Determine the [X, Y] coordinate at the center of the cell enclosing the given text.  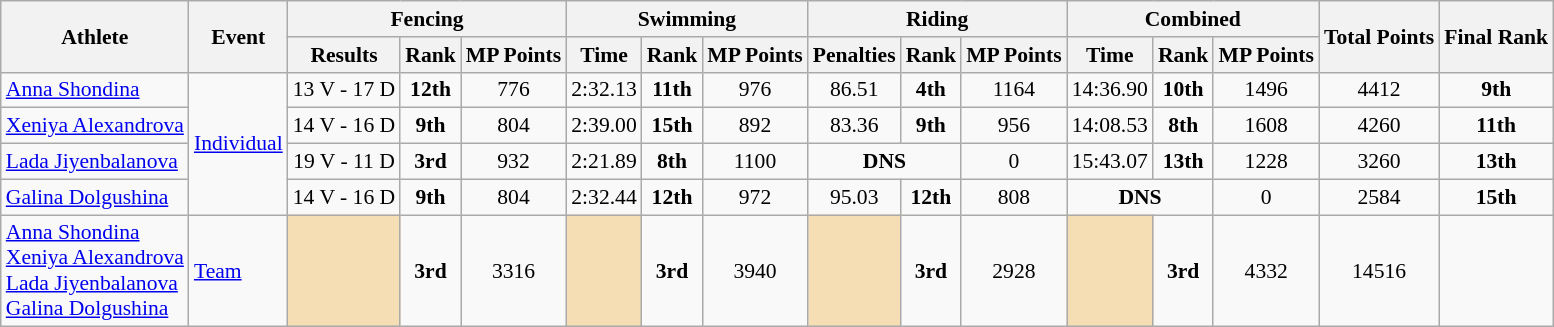
Final Rank [1496, 36]
2:32.44 [604, 197]
932 [514, 162]
14:36.90 [1110, 90]
Combined [1193, 19]
2:21.89 [604, 162]
1228 [1266, 162]
2:32.13 [604, 90]
Lada Jiyenbalanova [95, 162]
1100 [754, 162]
972 [754, 197]
956 [1014, 126]
Galina Dolgushina [95, 197]
Individual [238, 143]
83.36 [854, 126]
19 V - 11 D [344, 162]
Anna Shondina [95, 90]
2:39.00 [604, 126]
15:43.07 [1110, 162]
3940 [754, 271]
Xeniya Alexandrova [95, 126]
Riding [938, 19]
14516 [1379, 271]
Anna ShondinaXeniya AlexandrovaLada JiyenbalanovaGalina Dolgushina [95, 271]
2584 [1379, 197]
1496 [1266, 90]
892 [754, 126]
Fencing [427, 19]
2928 [1014, 271]
3260 [1379, 162]
86.51 [854, 90]
776 [514, 90]
4260 [1379, 126]
Swimming [687, 19]
Event [238, 36]
808 [1014, 197]
Athlete [95, 36]
14:08.53 [1110, 126]
976 [754, 90]
95.03 [854, 197]
4332 [1266, 271]
4412 [1379, 90]
13 V - 17 D [344, 90]
Results [344, 55]
4th [932, 90]
1608 [1266, 126]
3316 [514, 271]
Penalties [854, 55]
10th [1184, 90]
1164 [1014, 90]
Total Points [1379, 36]
Team [238, 271]
